Determine the [X, Y] coordinate at the center of the cell enclosing the given text.  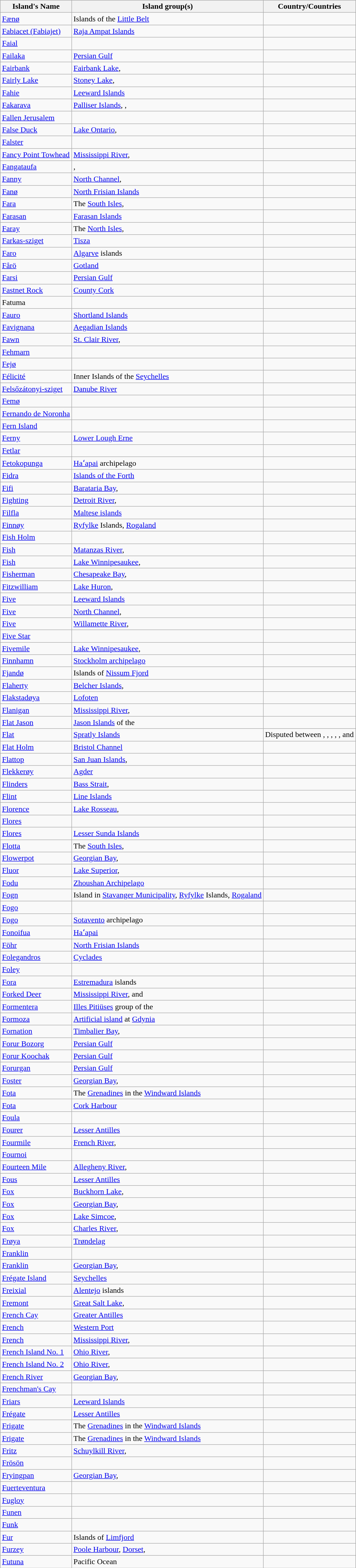
Timbalier Bay, [167, 1031]
Fetlar [36, 451]
Flattop [36, 759]
Shortland Islands [167, 315]
Fernando de Noronha [36, 414]
Felsőzátonyi-sziget [36, 389]
St. Clair River, [167, 339]
Great Salt Lake, [167, 1303]
Stockholm archipelago [167, 661]
Inner Islands of the Seychelles [167, 377]
Buckhorn Lake, [167, 1192]
Ryfylke Islands, Rogaland [167, 525]
Jason Islands of the [167, 722]
Forur Bozorg [36, 1044]
Föhr [36, 945]
Fur [36, 1537]
Charles River, [167, 1229]
Flakstadøya [36, 698]
Country/Countries [309, 6]
Farasan [36, 216]
Sotavento archipelago [167, 920]
Flat Jason [36, 722]
San Juan Islands, [167, 759]
Island in Stavanger Municipality, Ryfylke Islands, Rogaland [167, 895]
Tisza [167, 241]
Flat [36, 735]
Algarve islands [167, 253]
Raja Ampat Islands [167, 31]
Fornation [36, 1031]
Fauro [36, 315]
Florence [36, 809]
Fjandø [36, 673]
Lake Simcoe, [167, 1216]
County Cork [167, 290]
Trøndelag [167, 1241]
Fivemile [36, 649]
Schuylkill River, [167, 1451]
Forur Koochak [36, 1056]
French Cay [36, 1315]
Fluor [36, 871]
Danube River [167, 389]
Fogn [36, 895]
Detroit River, [167, 500]
Willamette River, [167, 624]
Fanø [36, 192]
Folegandros [36, 957]
Fårö [36, 265]
Fetokopunga [36, 463]
Fawn [36, 339]
Palliser Islands, , [167, 105]
Aegadian Islands [167, 327]
Fænø [36, 19]
Fabiacet (Fabiajet) [36, 31]
Lesser Sunda Islands [167, 833]
Frégate [36, 1414]
Lake Superior, [167, 871]
Futuna [36, 1562]
Filfla [36, 513]
Islands of Limfjord [167, 1537]
Formentera [36, 1007]
Fugloy [36, 1500]
Failaka [36, 56]
Western Port [167, 1327]
Lake Ontario, [167, 130]
Forked Deer [36, 994]
Haʻapai archipelago [167, 463]
Fairbank Lake, [167, 68]
Foula [36, 1117]
Gotland [167, 265]
Frösön [36, 1463]
Fryingpan [36, 1475]
Five Star [36, 636]
Fisherman [36, 574]
Friars [36, 1401]
Agder [167, 772]
Fidra [36, 476]
Flowerpot [36, 858]
Islands of Nissum Fjord [167, 673]
Foley [36, 970]
Flint [36, 796]
Flekkerøy [36, 772]
Faro [36, 253]
Fourteen Mile [36, 1167]
Maltese islands [167, 513]
Frégate Island [36, 1278]
Alentejo islands [167, 1290]
Islands of the Forth [167, 476]
Cyclades [167, 957]
Fatuma [36, 302]
Frenchman's Cay [36, 1389]
Island's Name [36, 6]
False Duck [36, 130]
Cork Harbour [167, 1105]
Illes Pitiüses group of the [167, 1007]
Farkas-sziget [36, 241]
Greater Antilles [167, 1315]
Falster [36, 142]
Fremont [36, 1303]
Fitzwilliam [36, 587]
Fodu [36, 883]
Fairly Lake [36, 80]
Allegheny River, [167, 1167]
Pacific Ocean [167, 1562]
The North Isles, [167, 228]
Fourer [36, 1130]
French Island No. 2 [36, 1364]
Fous [36, 1179]
Finnøy [36, 525]
French River, [167, 1142]
Fighting [36, 500]
Haʻapai [167, 932]
Flotta [36, 846]
Flat Holm [36, 747]
Fanny [36, 179]
Stoney Lake, [167, 80]
Chesapeake Bay, [167, 574]
Barataria Bay, [167, 488]
Lake Rosseau, [167, 809]
Fish Holm [36, 537]
Fejø [36, 364]
Fakarava [36, 105]
Islands of the Little Belt [167, 19]
Lower Lough Erne [167, 438]
Fairbank [36, 68]
Fastnet Rock [36, 290]
Fehmarn [36, 352]
Disputed between , , , , , and [309, 735]
Line Islands [167, 796]
Spratly Islands [167, 735]
Farasan Islands [167, 216]
Funk [36, 1525]
Belcher Islands, [167, 685]
Ferny [36, 438]
Fahie [36, 93]
Mississippi River, and [167, 994]
Fancy Point Towhead [36, 155]
Island group(s) [167, 6]
Fora [36, 982]
Estremadura islands [167, 982]
Favignana [36, 327]
Lake Huron, [167, 587]
Forurgan [36, 1068]
Fonoifua [36, 932]
Fara [36, 204]
Lofoten [167, 698]
French Island No. 1 [36, 1352]
Farsi [36, 278]
Matanzas River, [167, 550]
, [167, 167]
Artificial island at Gdynia [167, 1019]
Femø [36, 401]
Félicité [36, 377]
Frøya [36, 1241]
Fangataufa [36, 167]
Furzey [36, 1550]
Fournoi [36, 1155]
Faial [36, 43]
Flinders [36, 784]
Freixial [36, 1290]
Fritz [36, 1451]
Fern Island [36, 426]
Fallen Jerusalem [36, 117]
Finnhamn [36, 661]
Poole Harbour, Dorset, [167, 1550]
Formoza [36, 1019]
Funen [36, 1512]
Seychelles [167, 1278]
Bass Strait, [167, 784]
Foster [36, 1081]
Flaherty [36, 685]
Flanigan [36, 710]
Faray [36, 228]
French River [36, 1377]
Bristol Channel [167, 747]
Fourmile [36, 1142]
Fuerteventura [36, 1488]
Zhoushan Archipelago [167, 883]
Fifi [36, 488]
